Locate the cell with the specified text and output its (x, y) center coordinate. 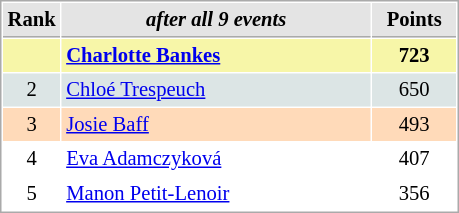
Eva Adamczyková (216, 158)
Manon Petit-Lenoir (216, 194)
356 (414, 194)
2 (32, 90)
4 (32, 158)
723 (414, 56)
Charlotte Bankes (216, 56)
5 (32, 194)
Chloé Trespeuch (216, 90)
Points (414, 20)
650 (414, 90)
Rank (32, 20)
407 (414, 158)
Josie Baff (216, 124)
3 (32, 124)
493 (414, 124)
after all 9 events (216, 20)
